Locate the cell with the specified text and output its (x, y) center coordinate. 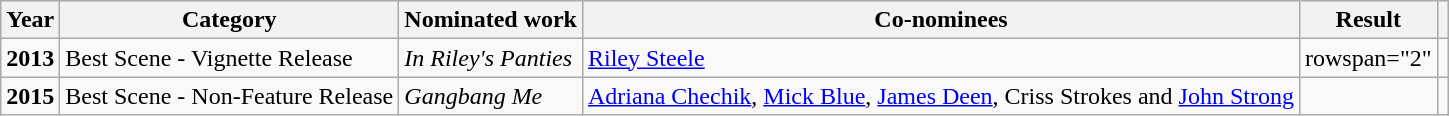
Gangbang Me (491, 96)
Riley Steele (940, 58)
2015 (30, 96)
Result (1368, 20)
Adriana Chechik, Mick Blue, James Deen, Criss Strokes and John Strong (940, 96)
Nominated work (491, 20)
Best Scene - Non-Feature Release (230, 96)
rowspan="2" (1368, 58)
Best Scene - Vignette Release (230, 58)
Year (30, 20)
Co-nominees (940, 20)
Category (230, 20)
In Riley's Panties (491, 58)
2013 (30, 58)
